Pinpoint the cell where the given text exists, returning its (x, y) midpoint coordinate. 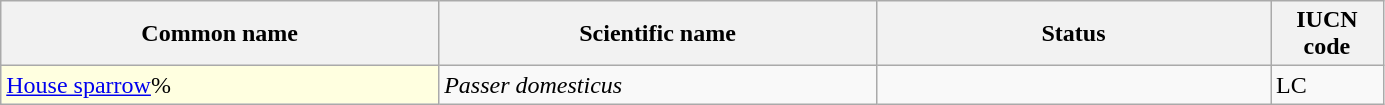
Common name (220, 34)
Scientific name (658, 34)
Status (1073, 34)
IUCN code (1328, 34)
House sparrow% (220, 85)
Passer domesticus (658, 85)
LC (1328, 85)
